Output the [X, Y] coordinate of the center of the cell containing the given text.  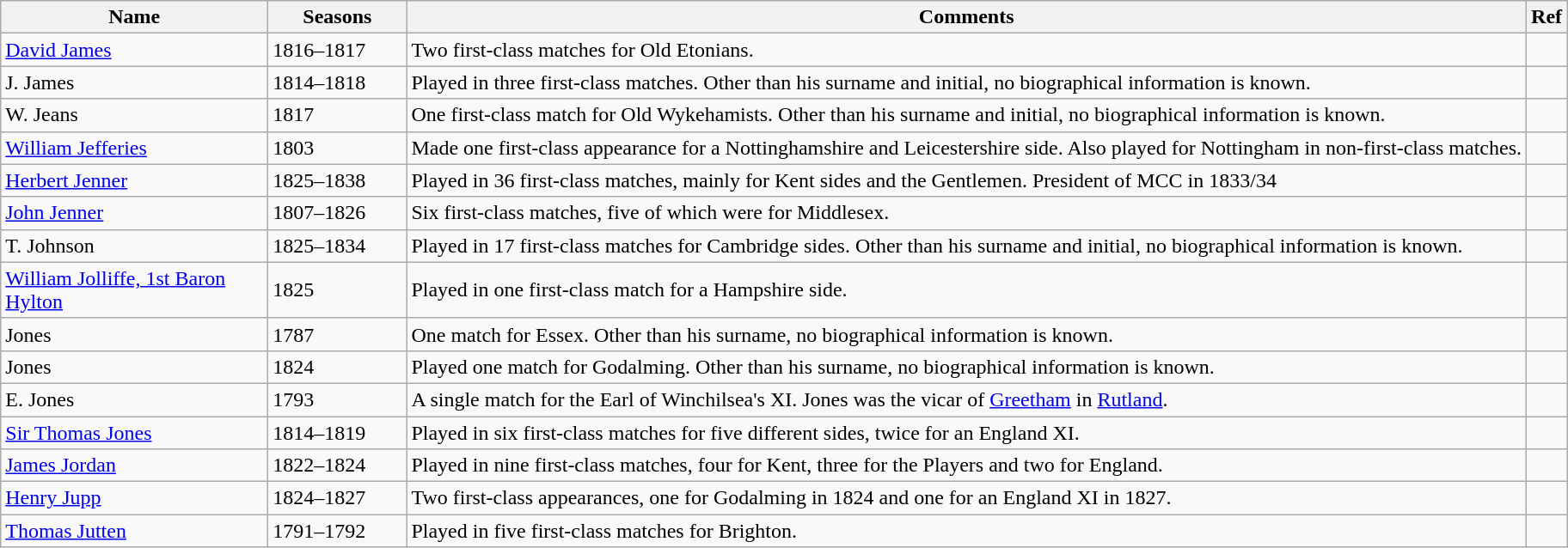
John Jenner [134, 213]
One match for Essex. Other than his surname, no biographical information is known. [966, 334]
A single match for the Earl of Winchilsea's XI. Jones was the vicar of Greetham in Rutland. [966, 399]
One first-class match for Old Wykehamists. Other than his surname and initial, no biographical information is known. [966, 115]
Played in one first-class match for a Hampshire side. [966, 290]
Played in 36 first-class matches, mainly for Kent sides and the Gentlemen. President of MCC in 1833/34 [966, 180]
W. Jeans [134, 115]
Ref [1547, 17]
Made one first-class appearance for a Nottinghamshire and Leicestershire side. Also played for Nottingham in non-first-class matches. [966, 148]
Herbert Jenner [134, 180]
Played in six first-class matches for five different sides, twice for an England XI. [966, 432]
Name [134, 17]
William Jefferies [134, 148]
Thomas Jutten [134, 531]
Sir Thomas Jones [134, 432]
Henry Jupp [134, 498]
T. Johnson [134, 246]
1791–1792 [337, 531]
1825–1838 [337, 180]
J. James [134, 82]
David James [134, 50]
Played in nine first-class matches, four for Kent, three for the Players and two for England. [966, 466]
William Jolliffe, 1st Baron Hylton [134, 290]
1814–1818 [337, 82]
Seasons [337, 17]
1822–1824 [337, 466]
1824–1827 [337, 498]
E. Jones [134, 399]
1787 [337, 334]
1817 [337, 115]
1814–1819 [337, 432]
Played in three first-class matches. Other than his surname and initial, no biographical information is known. [966, 82]
Played in five first-class matches for Brighton. [966, 531]
Six first-class matches, five of which were for Middlesex. [966, 213]
1803 [337, 148]
1825 [337, 290]
1793 [337, 399]
1807–1826 [337, 213]
1824 [337, 367]
Comments [966, 17]
Two first-class matches for Old Etonians. [966, 50]
1816–1817 [337, 50]
1825–1834 [337, 246]
James Jordan [134, 466]
Two first-class appearances, one for Godalming in 1824 and one for an England XI in 1827. [966, 498]
Played in 17 first-class matches for Cambridge sides. Other than his surname and initial, no biographical information is known. [966, 246]
Played one match for Godalming. Other than his surname, no biographical information is known. [966, 367]
